Identify which cell holds the provided text, then report its (x, y) central coordinate. 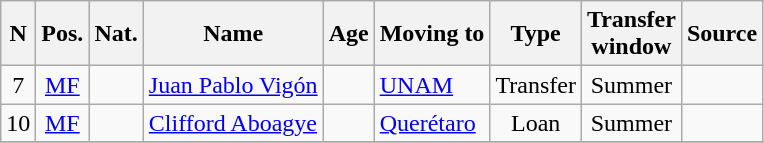
Juan Pablo Vigón (233, 85)
Moving to (432, 34)
N (18, 34)
7 (18, 85)
Clifford Aboagye (233, 123)
Nat. (116, 34)
Type (536, 34)
Name (233, 34)
Source (722, 34)
Transferwindow (631, 34)
10 (18, 123)
Pos. (62, 34)
Loan (536, 123)
Age (348, 34)
UNAM (432, 85)
Querétaro (432, 123)
Transfer (536, 85)
